For the text-containing cell, return its midpoint in (X, Y) coordinate format. 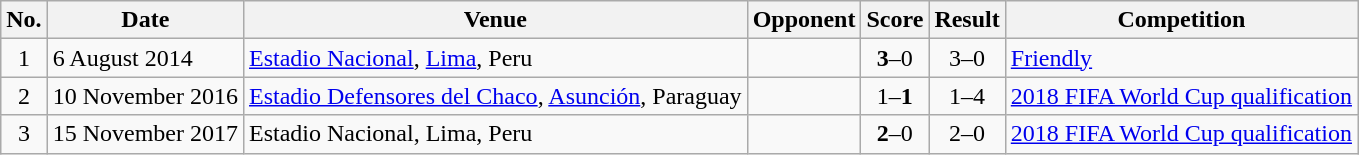
Result (967, 20)
1 (24, 58)
Competition (1181, 20)
Date (145, 20)
Venue (496, 20)
No. (24, 20)
3 (24, 134)
Estadio Defensores del Chaco, Asunción, Paraguay (496, 96)
15 November 2017 (145, 134)
6 August 2014 (145, 58)
Friendly (1181, 58)
10 November 2016 (145, 96)
1–4 (967, 96)
2 (24, 96)
Opponent (804, 20)
1–1 (895, 96)
Score (895, 20)
